Return (X, Y) of the center of cell containing provided text 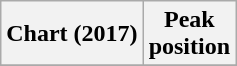
Peakposition (189, 34)
Chart (2017) (72, 34)
